Locate the cell with the specified text and output its [x, y] center coordinate. 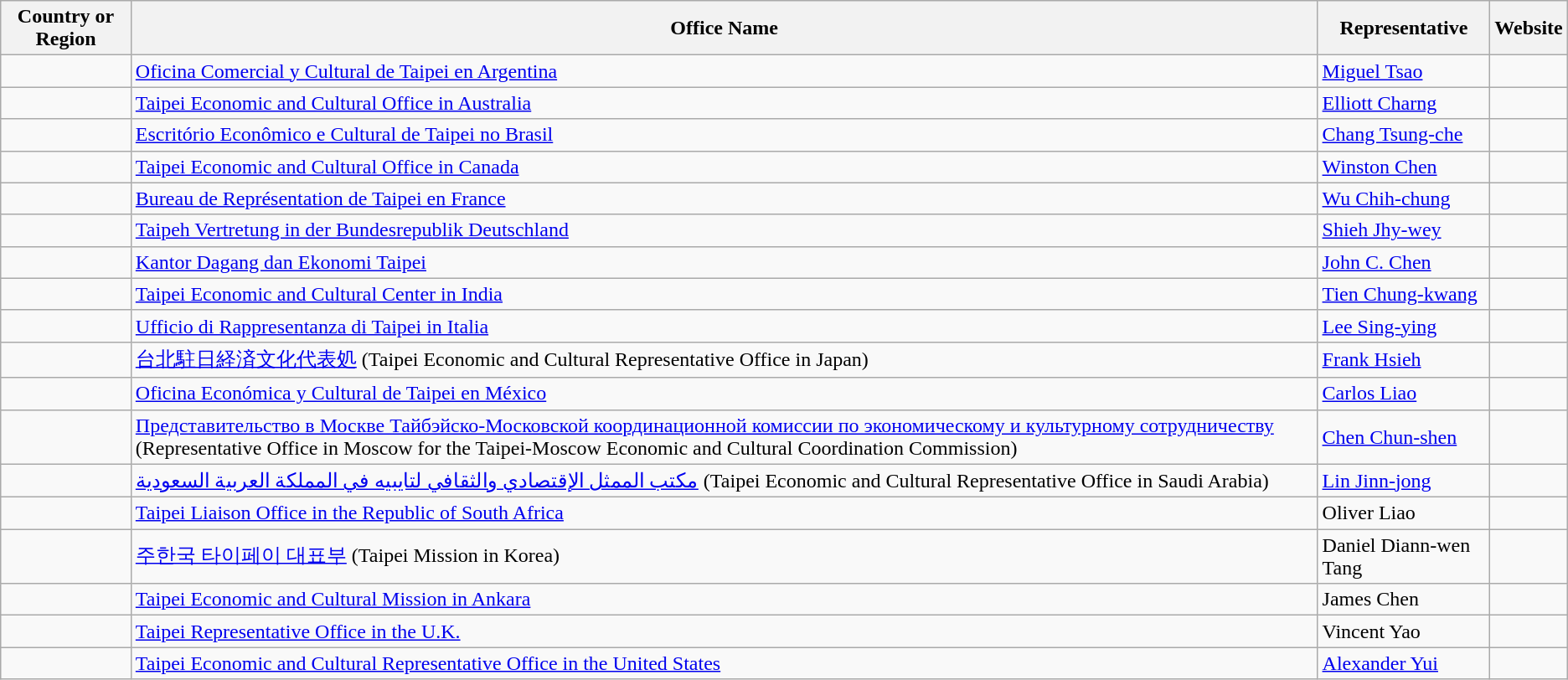
Taipei Economic and Cultural Representative Office in the United States [724, 663]
Escritório Econômico e Cultural de Taipei no Brasil [724, 135]
Chen Chun-shen [1404, 437]
주한국 타이페이 대표부 (Taipei Mission in Korea) [724, 556]
Ufficio di Rappresentanza di Taipei in Italia [724, 326]
台北駐日経済文化代表処 (Taipei Economic and Cultural Representative Office in Japan) [724, 360]
Kantor Dagang dan Ekonomi Taipei [724, 262]
Carlos Liao [1404, 394]
مكتب الممثل الإقتصادي والثقافي لتايبيه في المملكة العربية السعودية (Taipei Economic and Cultural Representative Office in Saudi Arabia) [724, 481]
Bureau de Représentation de Taipei en France [724, 198]
Lee Sing-ying [1404, 326]
John C. Chen [1404, 262]
Tien Chung-kwang [1404, 294]
Shieh Jhy-wey [1404, 230]
Taipeh Vertretung in der Bundesrepublik Deutschland [724, 230]
Wu Chih-chung [1404, 198]
Chang Tsung-che [1404, 135]
Taipei Economic and Cultural Mission in Ankara [724, 600]
Elliott Charng [1404, 103]
Office Name [724, 28]
Vincent Yao [1404, 631]
Frank Hsieh [1404, 360]
Lin Jinn-jong [1404, 481]
Miguel Tsao [1404, 71]
James Chen [1404, 600]
Representative [1404, 28]
Taipei Economic and Cultural Center in India [724, 294]
Country or Region [66, 28]
Daniel Diann-wen Tang [1404, 556]
Taipei Representative Office in the U.K. [724, 631]
Website [1529, 28]
Taipei Economic and Cultural Office in Australia [724, 103]
Taipei Economic and Cultural Office in Canada [724, 167]
Winston Chen [1404, 167]
Taipei Liaison Office in the Republic of South Africa [724, 513]
Alexander Yui [1404, 663]
Oliver Liao [1404, 513]
Oficina Comercial y Cultural de Taipei en Argentina [724, 71]
Oficina Económica y Cultural de Taipei en México [724, 394]
